Return the [X, Y] coordinate for the center point of the cell that contains the specified text.  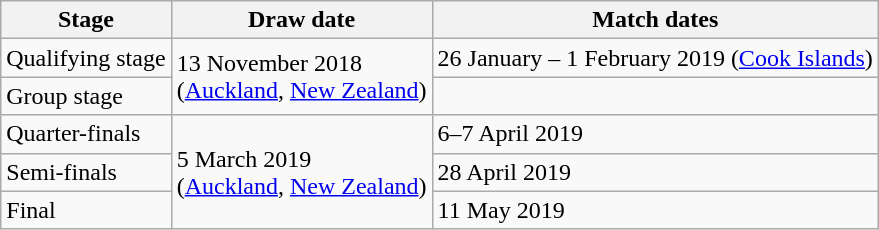
Semi-finals [86, 172]
Group stage [86, 96]
Stage [86, 20]
5 March 2019(Auckland, New Zealand) [302, 172]
Qualifying stage [86, 58]
Quarter-finals [86, 134]
28 April 2019 [655, 172]
13 November 2018(Auckland, New Zealand) [302, 77]
26 January – 1 February 2019 (Cook Islands) [655, 58]
Final [86, 210]
Match dates [655, 20]
11 May 2019 [655, 210]
6–7 April 2019 [655, 134]
Draw date [302, 20]
